From the cell containing the given text, extract its center point as (x, y) coordinate. 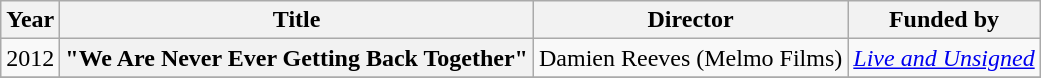
Funded by (944, 20)
2012 (30, 58)
Year (30, 20)
"We Are Never Ever Getting Back Together" (297, 58)
Damien Reeves (Melmo Films) (690, 58)
Title (297, 20)
Director (690, 20)
Live and Unsigned (944, 58)
